Pinpoint the cell where the given text exists, returning its [x, y] midpoint coordinate. 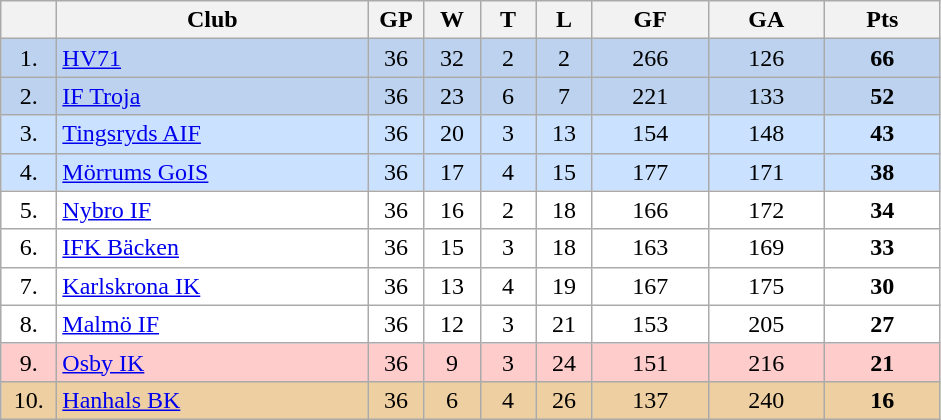
12 [452, 324]
Nybro IF [212, 210]
4. [29, 172]
166 [650, 210]
148 [766, 134]
33 [882, 248]
Pts [882, 20]
7. [29, 286]
Hanhals BK [212, 400]
Karlskrona IK [212, 286]
2. [29, 96]
Mörrums GoIS [212, 172]
L [564, 20]
GA [766, 20]
153 [650, 324]
GP [396, 20]
W [452, 20]
8. [29, 324]
IFK Bäcken [212, 248]
Club [212, 20]
43 [882, 134]
163 [650, 248]
27 [882, 324]
6. [29, 248]
177 [650, 172]
HV71 [212, 58]
151 [650, 362]
24 [564, 362]
1. [29, 58]
9. [29, 362]
IF Troja [212, 96]
205 [766, 324]
266 [650, 58]
154 [650, 134]
240 [766, 400]
30 [882, 286]
66 [882, 58]
137 [650, 400]
167 [650, 286]
Malmö IF [212, 324]
10. [29, 400]
172 [766, 210]
171 [766, 172]
19 [564, 286]
26 [564, 400]
169 [766, 248]
3. [29, 134]
221 [650, 96]
9 [452, 362]
7 [564, 96]
38 [882, 172]
216 [766, 362]
133 [766, 96]
Tingsryds AIF [212, 134]
20 [452, 134]
126 [766, 58]
32 [452, 58]
23 [452, 96]
34 [882, 210]
17 [452, 172]
5. [29, 210]
T [508, 20]
GF [650, 20]
175 [766, 286]
Osby IK [212, 362]
52 [882, 96]
